Scan for the cell matching the given text and deliver its [X, Y] coordinate at center. 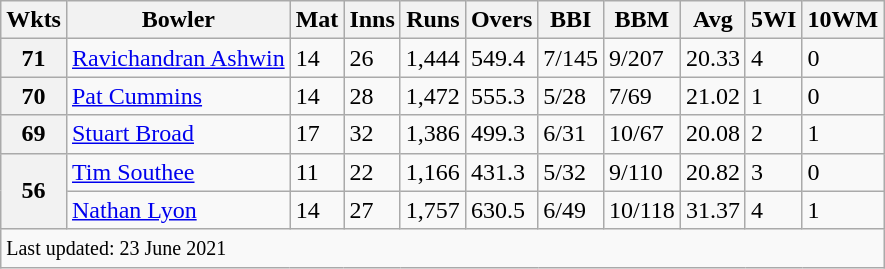
BBM [642, 20]
1,166 [432, 172]
56 [34, 191]
27 [372, 210]
1,757 [432, 210]
10/118 [642, 210]
20.82 [712, 172]
21.02 [712, 96]
Tim Southee [178, 172]
555.3 [501, 96]
70 [34, 96]
6/49 [571, 210]
Overs [501, 20]
20.08 [712, 134]
1,444 [432, 58]
Mat [317, 20]
22 [372, 172]
9/207 [642, 58]
Nathan Lyon [178, 210]
Ravichandran Ashwin [178, 58]
20.33 [712, 58]
Avg [712, 20]
11 [317, 172]
1,386 [432, 134]
Bowler [178, 20]
10/67 [642, 134]
28 [372, 96]
549.4 [501, 58]
5/28 [571, 96]
Wkts [34, 20]
7/145 [571, 58]
3 [773, 172]
499.3 [501, 134]
Pat Cummins [178, 96]
26 [372, 58]
Stuart Broad [178, 134]
32 [372, 134]
431.3 [501, 172]
Runs [432, 20]
69 [34, 134]
Inns [372, 20]
1,472 [432, 96]
5/32 [571, 172]
Last updated: 23 June 2021 [442, 248]
6/31 [571, 134]
BBI [571, 20]
630.5 [501, 210]
17 [317, 134]
71 [34, 58]
2 [773, 134]
9/110 [642, 172]
5WI [773, 20]
10WM [843, 20]
7/69 [642, 96]
31.37 [712, 210]
